Search for the cell housing the specified text and yield its [X, Y] center coordinate. 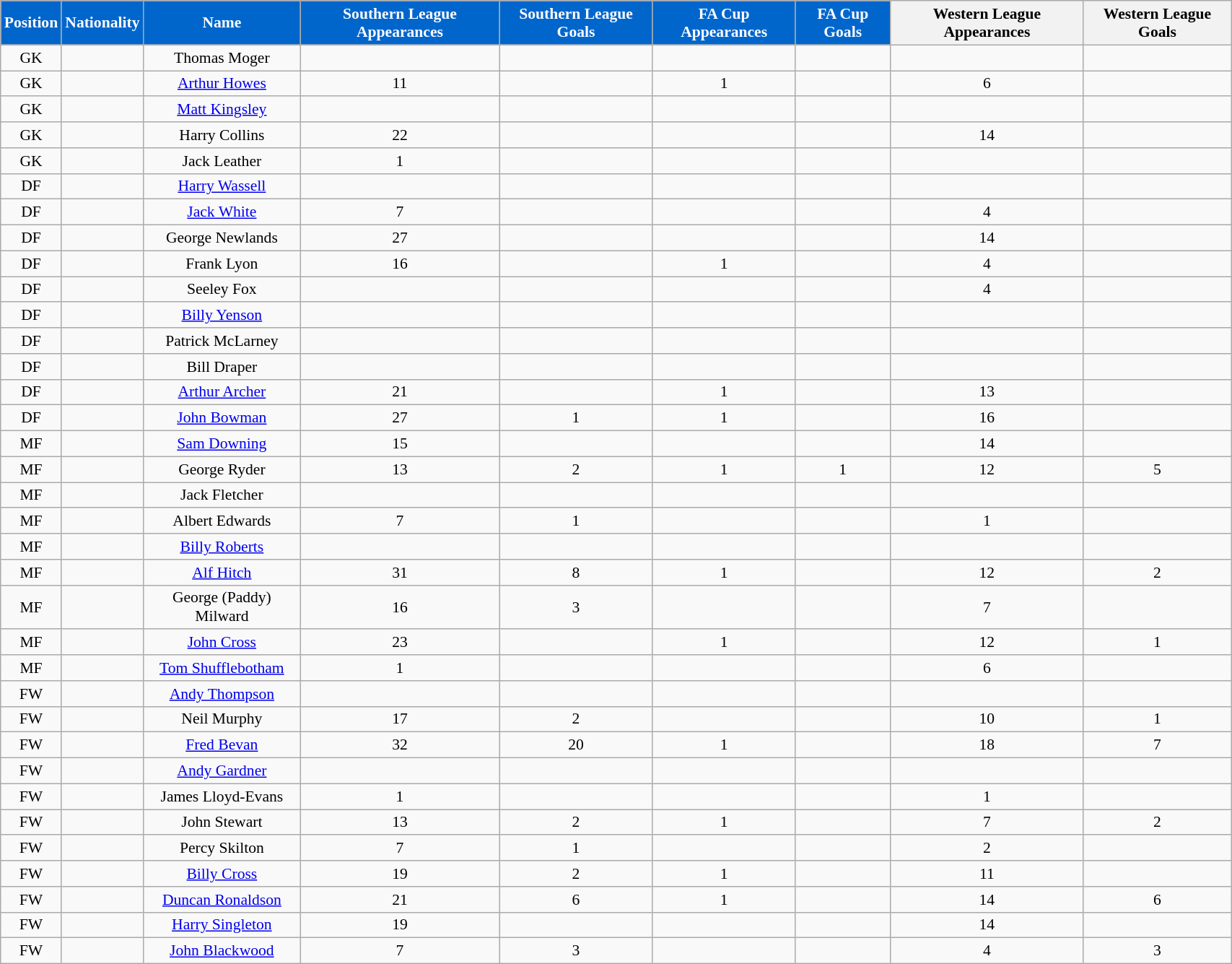
22 [400, 135]
Southern League Goals [576, 23]
John Bowman [222, 418]
Andy Thompson [222, 694]
31 [400, 573]
Jack Leather [222, 161]
Patrick McLarney [222, 341]
Bill Draper [222, 367]
Billy Yenson [222, 316]
Position [31, 23]
Frank Lyon [222, 264]
Arthur Howes [222, 84]
Seeley Fox [222, 290]
Matt Kingsley [222, 110]
FA Cup Goals [843, 23]
John Blackwood [222, 951]
Arthur Archer [222, 392]
Southern League Appearances [400, 23]
FA Cup Appearances [724, 23]
18 [987, 745]
17 [400, 719]
Harry Wassell [222, 186]
Western League Goals [1157, 23]
John Cross [222, 643]
Neil Murphy [222, 719]
8 [576, 573]
Billy Roberts [222, 547]
32 [400, 745]
23 [400, 643]
Harry Collins [222, 135]
Alf Hitch [222, 573]
Percy Skilton [222, 848]
10 [987, 719]
Billy Cross [222, 874]
Fred Bevan [222, 745]
Sam Downing [222, 444]
5 [1157, 469]
Albert Edwards [222, 521]
Jack Fletcher [222, 495]
Tom Shufflebotham [222, 668]
John Stewart [222, 822]
George (Paddy) Milward [222, 607]
Name [222, 23]
Jack White [222, 212]
Nationality [102, 23]
Harry Singleton [222, 925]
15 [400, 444]
Western League Appearances [987, 23]
Andy Gardner [222, 771]
George Ryder [222, 469]
Thomas Moger [222, 58]
James Lloyd-Evans [222, 796]
20 [576, 745]
George Newlands [222, 238]
Duncan Ronaldson [222, 900]
